Provide the (X, Y) coordinate of the cell's center where the given text is located.  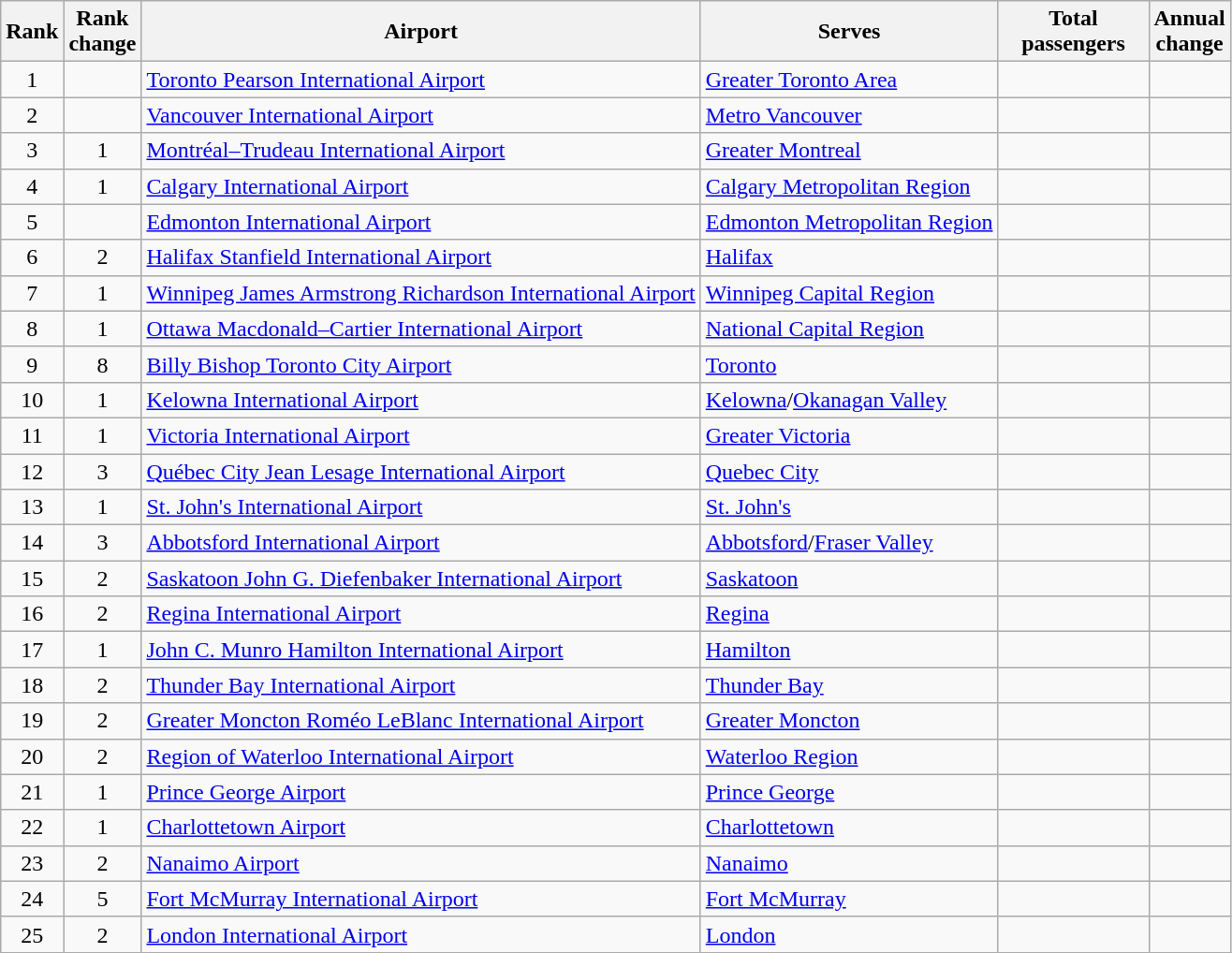
Greater Moncton (849, 721)
25 (32, 934)
Abbotsford/Fraser Valley (849, 543)
Greater Toronto Area (849, 80)
15 (32, 579)
Halifax Stanfield International Airport (421, 257)
Nanaimo Airport (421, 863)
7 (32, 293)
Greater Montreal (849, 151)
23 (32, 863)
Winnipeg Capital Region (849, 293)
9 (32, 364)
Abbotsford International Airport (421, 543)
Prince George (849, 792)
17 (32, 650)
Winnipeg James Armstrong Richardson International Airport (421, 293)
John C. Munro Hamilton International Airport (421, 650)
Ottawa Macdonald–Cartier International Airport (421, 329)
Rankchange (103, 32)
Annualchange (1189, 32)
London (849, 934)
10 (32, 400)
Calgary Metropolitan Region (849, 186)
Montréal–Trudeau International Airport (421, 151)
Vancouver International Airport (421, 115)
Charlottetown Airport (421, 828)
4 (32, 186)
Saskatoon John G. Diefenbaker International Airport (421, 579)
Totalpassengers (1073, 32)
Regina International Airport (421, 614)
Nanaimo (849, 863)
13 (32, 507)
Kelowna/Okanagan Valley (849, 400)
Edmonton International Airport (421, 222)
Quebec City (849, 471)
Serves (849, 32)
Halifax (849, 257)
19 (32, 721)
Hamilton (849, 650)
Greater Victoria (849, 435)
Toronto Pearson International Airport (421, 80)
12 (32, 471)
Billy Bishop Toronto City Airport (421, 364)
Edmonton Metropolitan Region (849, 222)
6 (32, 257)
18 (32, 685)
Prince George Airport (421, 792)
Greater Moncton Roméo LeBlanc International Airport (421, 721)
St. John's (849, 507)
Victoria International Airport (421, 435)
Toronto (849, 364)
Fort McMurray International Airport (421, 899)
Thunder Bay (849, 685)
Fort McMurray (849, 899)
Airport (421, 32)
16 (32, 614)
Waterloo Region (849, 756)
Kelowna International Airport (421, 400)
Region of Waterloo International Airport (421, 756)
24 (32, 899)
Metro Vancouver (849, 115)
Thunder Bay International Airport (421, 685)
Charlottetown (849, 828)
Québec City Jean Lesage International Airport (421, 471)
Regina (849, 614)
Saskatoon (849, 579)
Calgary International Airport (421, 186)
Rank (32, 32)
National Capital Region (849, 329)
St. John's International Airport (421, 507)
22 (32, 828)
14 (32, 543)
21 (32, 792)
20 (32, 756)
11 (32, 435)
London International Airport (421, 934)
